Capture the cell that displays the provided text and extract its [x, y] central coordinate. 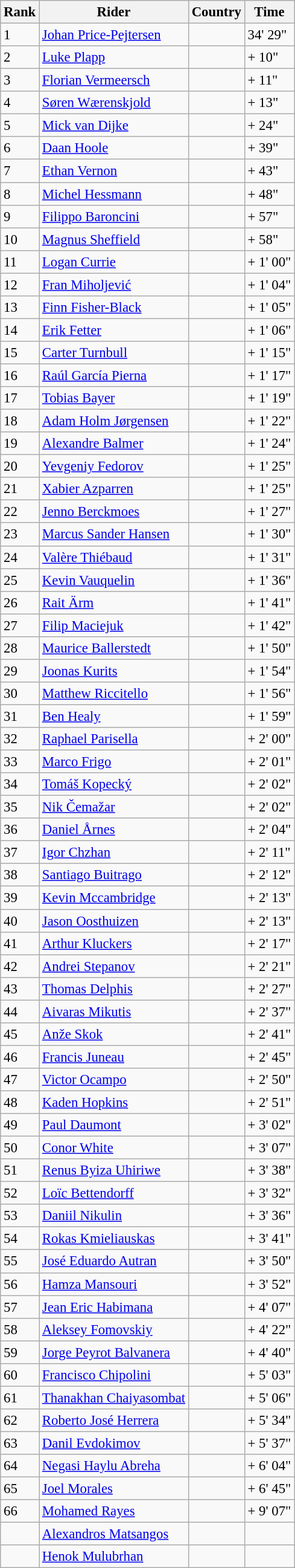
Mick van Dijke [114, 126]
Luke Plapp [114, 57]
11 [20, 262]
39 [20, 898]
34 [20, 784]
Roberto José Herrera [114, 1421]
56 [20, 1284]
Kevin Mccambridge [114, 898]
+ 5' 06" [269, 1398]
29 [20, 671]
Marcus Sander Hansen [114, 535]
+ 1' 36" [269, 580]
28 [20, 648]
Daniil Nikulin [114, 1216]
Filip Maciejuk [114, 625]
+ 4' 40" [269, 1352]
Negasi Haylu Abreha [114, 1466]
Maurice Ballerstedt [114, 648]
Fran Miholjević [114, 285]
+ 1' 22" [269, 421]
49 [20, 1125]
Alexandros Matsangos [114, 1534]
Jason Oosthuizen [114, 921]
+ 43" [269, 171]
47 [20, 1080]
Paul Daumont [114, 1125]
31 [20, 716]
+ 48" [269, 194]
+ 5' 34" [269, 1421]
16 [20, 375]
1 [20, 35]
+ 2' 12" [269, 876]
64 [20, 1466]
35 [20, 807]
50 [20, 1148]
Ethan Vernon [114, 171]
+ 1' 50" [269, 648]
Nik Čemažar [114, 807]
+ 6' 04" [269, 1466]
+ 5' 37" [269, 1443]
+ 1' 15" [269, 353]
Jorge Peyrot Balvanera [114, 1352]
+ 1' 06" [269, 330]
33 [20, 762]
48 [20, 1102]
Rider [114, 12]
Igor Chzhan [114, 853]
14 [20, 330]
45 [20, 1034]
51 [20, 1170]
4 [20, 103]
+ 1' 59" [269, 716]
+ 2' 21" [269, 966]
55 [20, 1262]
5 [20, 126]
Francisco Chipolini [114, 1375]
Michel Hessmann [114, 194]
57 [20, 1307]
Rait Ärm [114, 602]
40 [20, 921]
+ 4' 22" [269, 1329]
Tobias Bayer [114, 398]
37 [20, 853]
+ 1' 30" [269, 535]
Kaden Hopkins [114, 1102]
Arthur Kluckers [114, 943]
42 [20, 966]
Søren Wærenskjold [114, 103]
Hamza Mansouri [114, 1284]
Rokas Kmieliauskas [114, 1239]
+ 1' 19" [269, 398]
Joel Morales [114, 1489]
Aivaras Mikutis [114, 1011]
+ 1' 05" [269, 308]
Daan Hoole [114, 148]
Alexandre Balmer [114, 444]
60 [20, 1375]
+ 10" [269, 57]
18 [20, 421]
30 [20, 694]
Renus Byiza Uhiriwe [114, 1170]
+ 5' 03" [269, 1375]
9 [20, 216]
Ben Healy [114, 716]
+ 1' 42" [269, 625]
32 [20, 739]
Danil Evdokimov [114, 1443]
Finn Fisher-Black [114, 308]
46 [20, 1057]
Mohamed Rayes [114, 1511]
Victor Ocampo [114, 1080]
José Eduardo Autran [114, 1262]
61 [20, 1398]
2 [20, 57]
+ 1' 54" [269, 671]
+ 3' 50" [269, 1262]
+ 3' 52" [269, 1284]
Xabier Azparren [114, 489]
12 [20, 285]
+ 1' 31" [269, 557]
10 [20, 239]
+ 1' 56" [269, 694]
+ 2' 45" [269, 1057]
+ 2' 51" [269, 1102]
+ 1' 24" [269, 444]
+ 3' 36" [269, 1216]
+ 57" [269, 216]
+ 3' 32" [269, 1193]
3 [20, 80]
58 [20, 1329]
34' 29" [269, 35]
+ 2' 11" [269, 853]
Jean Eric Habimana [114, 1307]
38 [20, 876]
19 [20, 444]
23 [20, 535]
Yevgeniy Fedorov [114, 466]
+ 3' 07" [269, 1148]
+ 2' 37" [269, 1011]
Filippo Baroncini [114, 216]
+ 1' 27" [269, 512]
+ 3' 41" [269, 1239]
+ 2' 17" [269, 943]
+ 39" [269, 148]
25 [20, 580]
+ 1' 17" [269, 375]
+ 2' 04" [269, 830]
Raúl García Pierna [114, 375]
Conor White [114, 1148]
59 [20, 1352]
+ 6' 45" [269, 1489]
Jenno Berckmoes [114, 512]
+ 2' 01" [269, 762]
+ 1' 04" [269, 285]
20 [20, 466]
Loïc Bettendorff [114, 1193]
52 [20, 1193]
54 [20, 1239]
+ 58" [269, 239]
Tomáš Kopecký [114, 784]
+ 2' 00" [269, 739]
+ 11" [269, 80]
53 [20, 1216]
+ 9' 07" [269, 1511]
26 [20, 602]
Logan Currie [114, 262]
65 [20, 1489]
43 [20, 989]
15 [20, 353]
Aleksey Fomovskiy [114, 1329]
Anže Skok [114, 1034]
Valère Thiébaud [114, 557]
44 [20, 1011]
36 [20, 830]
+ 2' 50" [269, 1080]
62 [20, 1421]
Johan Price-Pejtersen [114, 35]
8 [20, 194]
17 [20, 398]
Daniel Årnes [114, 830]
24 [20, 557]
Erik Fetter [114, 330]
13 [20, 308]
Adam Holm Jørgensen [114, 421]
Raphael Parisella [114, 739]
+ 3' 38" [269, 1170]
Thomas Delphis [114, 989]
Kevin Vauquelin [114, 580]
Matthew Riccitello [114, 694]
Joonas Kurits [114, 671]
+ 2' 27" [269, 989]
+ 24" [269, 126]
+ 1' 41" [269, 602]
63 [20, 1443]
27 [20, 625]
66 [20, 1511]
+ 1' 00" [269, 262]
Florian Vermeersch [114, 80]
Andrei Stepanov [114, 966]
7 [20, 171]
+ 3' 02" [269, 1125]
Time [269, 12]
Rank [20, 12]
Santiago Buitrago [114, 876]
+ 4' 07" [269, 1307]
21 [20, 489]
Henok Mulubrhan [114, 1557]
Marco Frigo [114, 762]
Country [216, 12]
+ 2' 41" [269, 1034]
Carter Turnbull [114, 353]
Thanakhan Chaiyasombat [114, 1398]
41 [20, 943]
22 [20, 512]
+ 13" [269, 103]
Magnus Sheffield [114, 239]
6 [20, 148]
Francis Juneau [114, 1057]
